Scan for the cell matching the given text and deliver its [X, Y] coordinate at center. 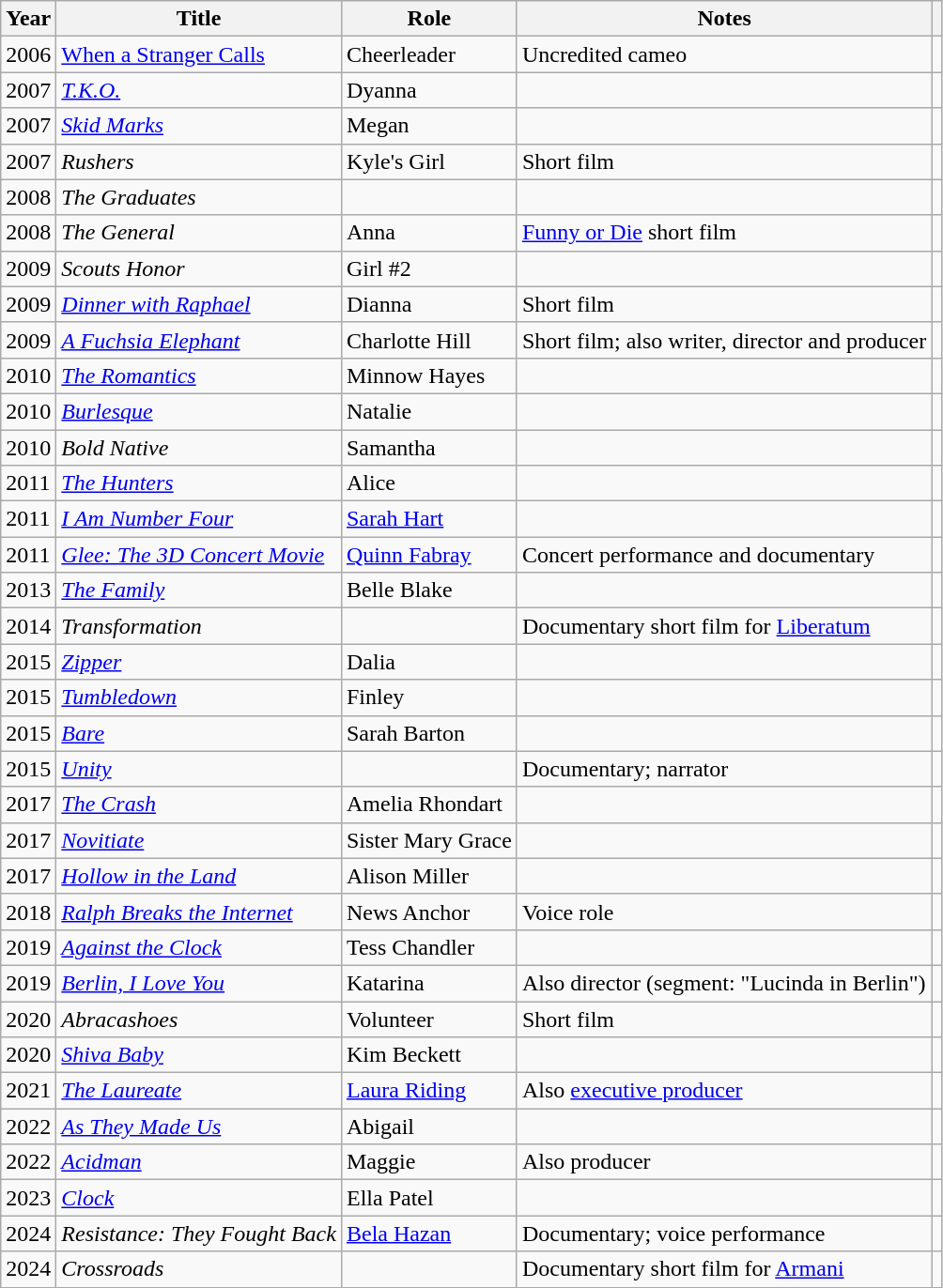
Documentary short film for Armani [723, 1269]
Resistance: They Fought Back [199, 1234]
As They Made Us [199, 1127]
Scouts Honor [199, 268]
Year [28, 19]
Girl #2 [428, 268]
Rushers [199, 161]
Sister Mary Grace [428, 840]
Short film; also writer, director and producer [723, 340]
Sarah Barton [428, 733]
I Am Number Four [199, 519]
Also producer [723, 1162]
News Anchor [428, 912]
2006 [28, 54]
2023 [28, 1198]
Also director (segment: "Lucinda in Berlin") [723, 983]
2018 [28, 912]
Clock [199, 1198]
Role [428, 19]
Alison Miller [428, 876]
Belle Blake [428, 590]
Alice [428, 483]
A Fuchsia Elephant [199, 340]
Dalia [428, 662]
The Romantics [199, 376]
Documentary short film for Liberatum [723, 626]
Megan [428, 126]
Katarina [428, 983]
Also executive producer [723, 1091]
Volunteer [428, 1019]
2013 [28, 590]
Quinn Fabray [428, 555]
Tumbledown [199, 698]
Voice role [723, 912]
The Graduates [199, 197]
Skid Marks [199, 126]
Kyle's Girl [428, 161]
Shiva Baby [199, 1055]
Anna [428, 233]
Dianna [428, 304]
2021 [28, 1091]
Transformation [199, 626]
Funny or Die short film [723, 233]
Documentary; narrator [723, 769]
Finley [428, 698]
Tess Chandler [428, 947]
Title [199, 19]
Novitiate [199, 840]
Amelia Rhondart [428, 805]
Glee: The 3D Concert Movie [199, 555]
Sarah Hart [428, 519]
T.K.O. [199, 90]
The Hunters [199, 483]
Bold Native [199, 448]
Dyanna [428, 90]
The Laureate [199, 1091]
Unity [199, 769]
Acidman [199, 1162]
Against the Clock [199, 947]
Abracashoes [199, 1019]
Charlotte Hill [428, 340]
Bare [199, 733]
Documentary; voice performance [723, 1234]
Ella Patel [428, 1198]
Ralph Breaks the Internet [199, 912]
Cheerleader [428, 54]
The Family [199, 590]
Zipper [199, 662]
Dinner with Raphael [199, 304]
The Crash [199, 805]
Abigail [428, 1127]
Notes [723, 19]
Kim Beckett [428, 1055]
Bela Hazan [428, 1234]
Berlin, I Love You [199, 983]
Laura Riding [428, 1091]
The General [199, 233]
Burlesque [199, 411]
When a Stranger Calls [199, 54]
Uncredited cameo [723, 54]
Minnow Hayes [428, 376]
Maggie [428, 1162]
Concert performance and documentary [723, 555]
2014 [28, 626]
Samantha [428, 448]
Hollow in the Land [199, 876]
Natalie [428, 411]
Crossroads [199, 1269]
